Return the [x, y] coordinate for the center point of the cell that contains the specified text.  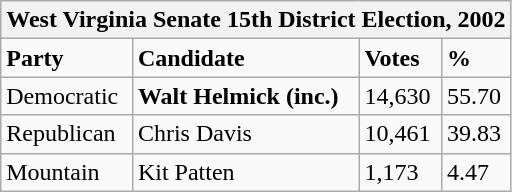
10,461 [400, 134]
West Virginia Senate 15th District Election, 2002 [256, 20]
Democratic [67, 96]
% [476, 58]
Republican [67, 134]
55.70 [476, 96]
4.47 [476, 172]
Party [67, 58]
1,173 [400, 172]
14,630 [400, 96]
Votes [400, 58]
Candidate [246, 58]
39.83 [476, 134]
Kit Patten [246, 172]
Mountain [67, 172]
Chris Davis [246, 134]
Walt Helmick (inc.) [246, 96]
